Return (X, Y) of the center of cell containing provided text 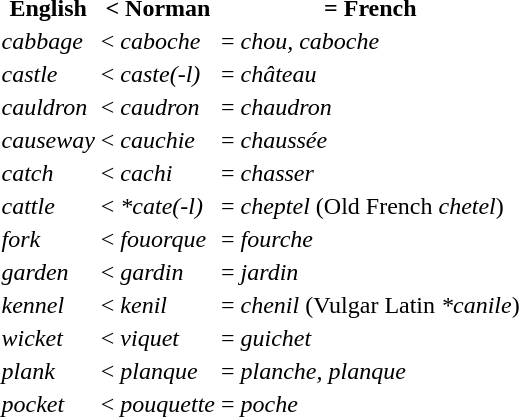
< cauchie (158, 140)
causeway (48, 140)
kennel (48, 305)
< kenil (158, 305)
< cachi (158, 173)
< caboche (158, 41)
< caste(-l) (158, 74)
< fouorque (158, 239)
< *cate(-l) (158, 206)
plank (48, 371)
castle (48, 74)
fork (48, 239)
< viquet (158, 338)
wicket (48, 338)
catch (48, 173)
garden (48, 272)
< gardin (158, 272)
cabbage (48, 41)
cattle (48, 206)
< planque (158, 371)
< caudron (158, 107)
cauldron (48, 107)
